Provide the [x, y] coordinate of the cell's center where the given text is located.  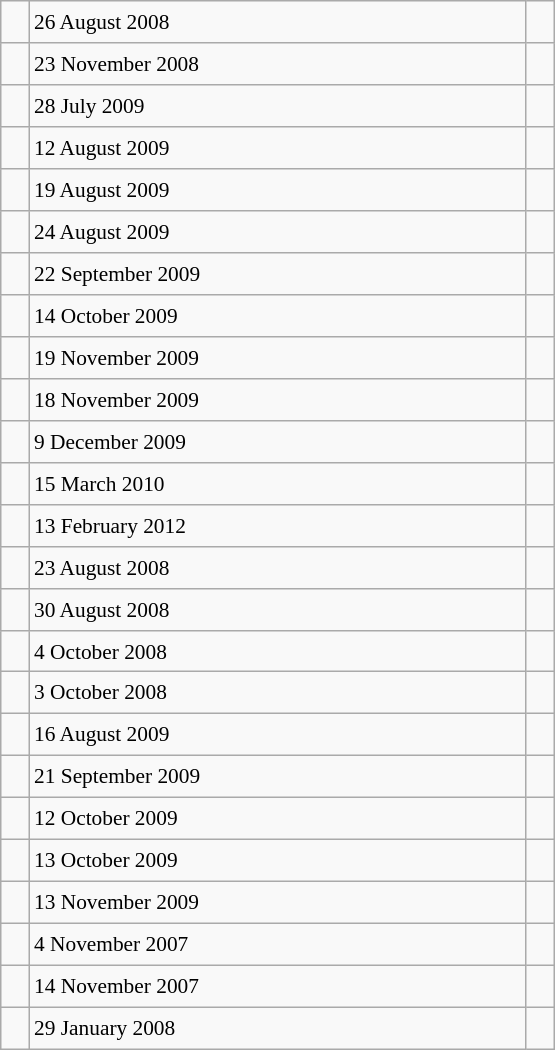
16 August 2009 [278, 735]
19 August 2009 [278, 190]
18 November 2009 [278, 399]
14 November 2007 [278, 986]
13 February 2012 [278, 525]
13 October 2009 [278, 861]
21 September 2009 [278, 777]
23 November 2008 [278, 64]
28 July 2009 [278, 106]
4 October 2008 [278, 651]
4 November 2007 [278, 945]
12 October 2009 [278, 819]
22 September 2009 [278, 274]
9 December 2009 [278, 441]
14 October 2009 [278, 316]
24 August 2009 [278, 232]
3 October 2008 [278, 693]
30 August 2008 [278, 609]
15 March 2010 [278, 483]
29 January 2008 [278, 1028]
26 August 2008 [278, 22]
23 August 2008 [278, 567]
13 November 2009 [278, 903]
19 November 2009 [278, 358]
12 August 2009 [278, 148]
